Find where the given text appears and provide that cell's center as [X, Y] coordinate. 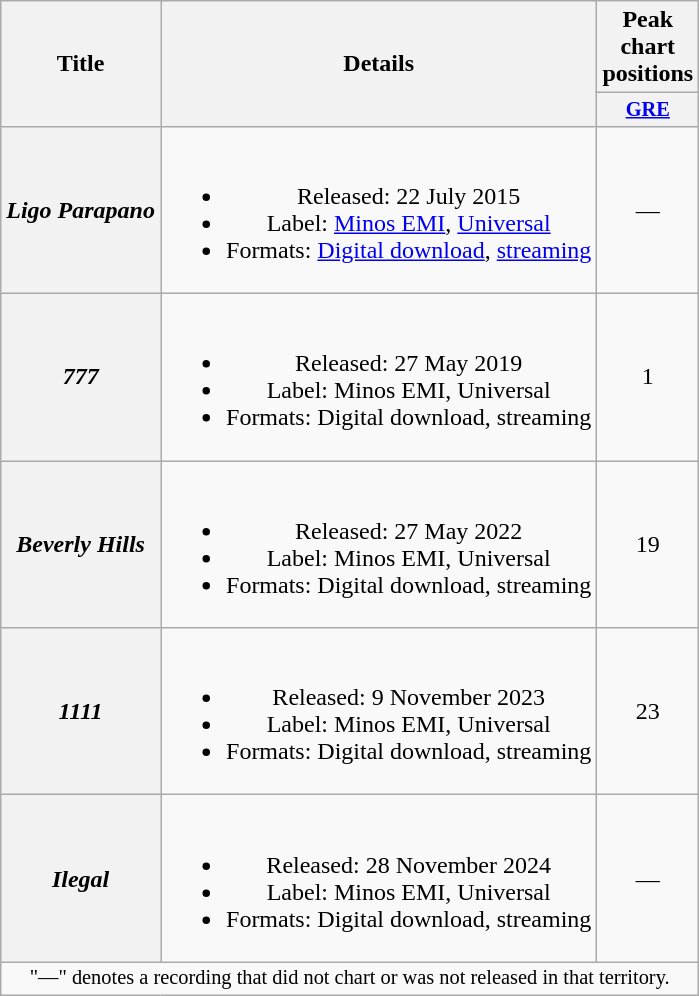
777 [81, 378]
Details [378, 64]
Released: 27 May 2019Label: Minos EMI, UniversalFormats: Digital download, streaming [378, 378]
Beverly Hills [81, 544]
19 [648, 544]
Released: 22 July 2015Label: Minos EMI, UniversalFormats: Digital download, streaming [378, 210]
Ilegal [81, 878]
Title [81, 64]
Released: 9 November 2023Label: Minos EMI, UniversalFormats: Digital download, streaming [378, 712]
Peak chart positions [648, 47]
Released: 27 May 2022Label: Minos EMI, UniversalFormats: Digital download, streaming [378, 544]
Ligo Parapano [81, 210]
GRE [648, 110]
Released: 28 November 2024Label: Minos EMI, UniversalFormats: Digital download, streaming [378, 878]
1 [648, 378]
"—" denotes a recording that did not chart or was not released in that territory. [350, 979]
23 [648, 712]
1111 [81, 712]
